Provide the (x, y) coordinate of the cell's center where the given text is located.  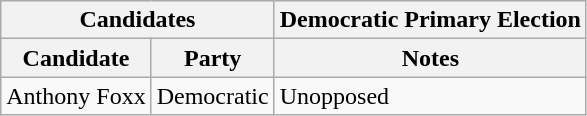
Candidate (76, 58)
Notes (430, 58)
Candidates (138, 20)
Anthony Foxx (76, 96)
Democratic Primary Election (430, 20)
Democratic (212, 96)
Party (212, 58)
Unopposed (430, 96)
